From the cell containing the given text, extract its center point as [X, Y] coordinate. 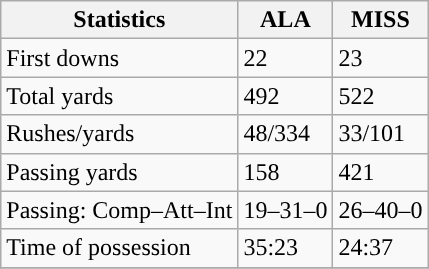
48/334 [286, 134]
First downs [120, 58]
492 [286, 96]
421 [380, 172]
35:23 [286, 248]
Statistics [120, 20]
Passing yards [120, 172]
Rushes/yards [120, 134]
33/101 [380, 134]
19–31–0 [286, 210]
158 [286, 172]
Time of possession [120, 248]
Total yards [120, 96]
24:37 [380, 248]
ALA [286, 20]
22 [286, 58]
23 [380, 58]
26–40–0 [380, 210]
522 [380, 96]
Passing: Comp–Att–Int [120, 210]
MISS [380, 20]
